Identify which cell holds the provided text, then report its (x, y) central coordinate. 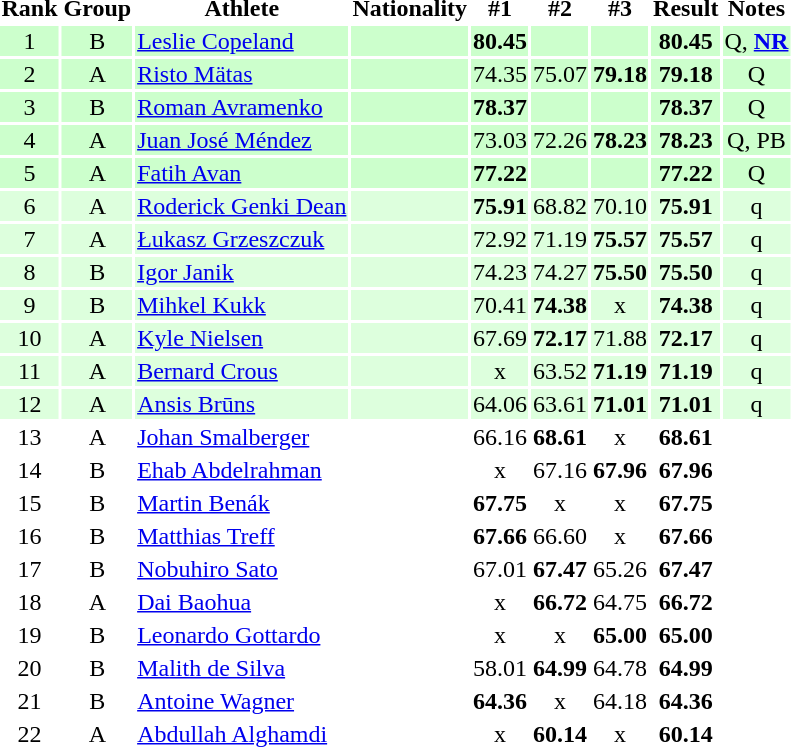
Igor Janik (242, 272)
65.26 (620, 569)
72.26 (560, 140)
Martin Benák (242, 503)
7 (30, 239)
10 (30, 338)
58.01 (500, 668)
74.23 (500, 272)
Nobuhiro Sato (242, 569)
19 (30, 635)
68.82 (560, 206)
Antoine Wagner (242, 701)
Leslie Copeland (242, 41)
20 (30, 668)
18 (30, 602)
8 (30, 272)
73.03 (500, 140)
64.18 (620, 701)
74.35 (500, 74)
Mihkel Kukk (242, 305)
15 (30, 503)
Risto Mätas (242, 74)
64.78 (620, 668)
67.16 (560, 470)
2 (30, 74)
64.75 (620, 602)
Łukasz Grzeszczuk (242, 239)
Fatih Avan (242, 173)
Kyle Nielsen (242, 338)
3 (30, 107)
66.16 (500, 437)
66.60 (560, 536)
Johan Smalberger (242, 437)
5 (30, 173)
75.07 (560, 74)
63.61 (560, 404)
70.41 (500, 305)
Malith de Silva (242, 668)
Roman Avramenko (242, 107)
Matthias Treff (242, 536)
63.52 (560, 371)
21 (30, 701)
Juan José Méndez (242, 140)
64.06 (500, 404)
12 (30, 404)
14 (30, 470)
6 (30, 206)
11 (30, 371)
74.27 (560, 272)
67.01 (500, 569)
67.69 (500, 338)
Ehab Abdelrahman (242, 470)
13 (30, 437)
16 (30, 536)
Dai Baohua (242, 602)
Q, PB (756, 140)
1 (30, 41)
70.10 (620, 206)
4 (30, 140)
Q, NR (756, 41)
71.88 (620, 338)
Roderick Genki Dean (242, 206)
9 (30, 305)
72.92 (500, 239)
Bernard Crous (242, 371)
17 (30, 569)
Leonardo Gottardo (242, 635)
Ansis Brūns (242, 404)
